Return the (x, y) coordinate for the center point of the cell that contains the specified text.  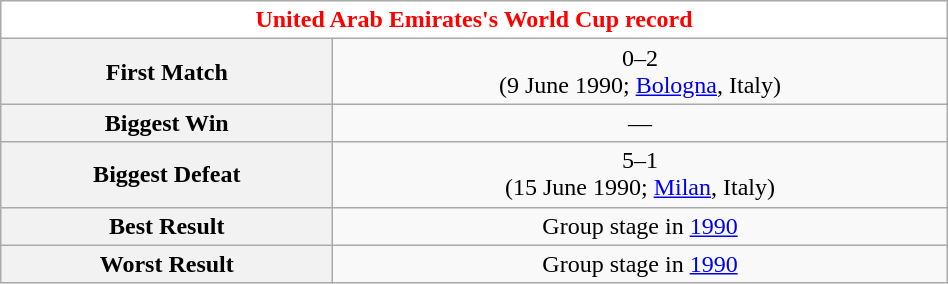
United Arab Emirates's World Cup record (474, 20)
0–2 (9 June 1990; Bologna, Italy) (640, 72)
Biggest Win (167, 123)
Best Result (167, 226)
Biggest Defeat (167, 174)
— (640, 123)
First Match (167, 72)
Worst Result (167, 264)
5–1 (15 June 1990; Milan, Italy) (640, 174)
